Find where the given text appears and provide that cell's center as [X, Y] coordinate. 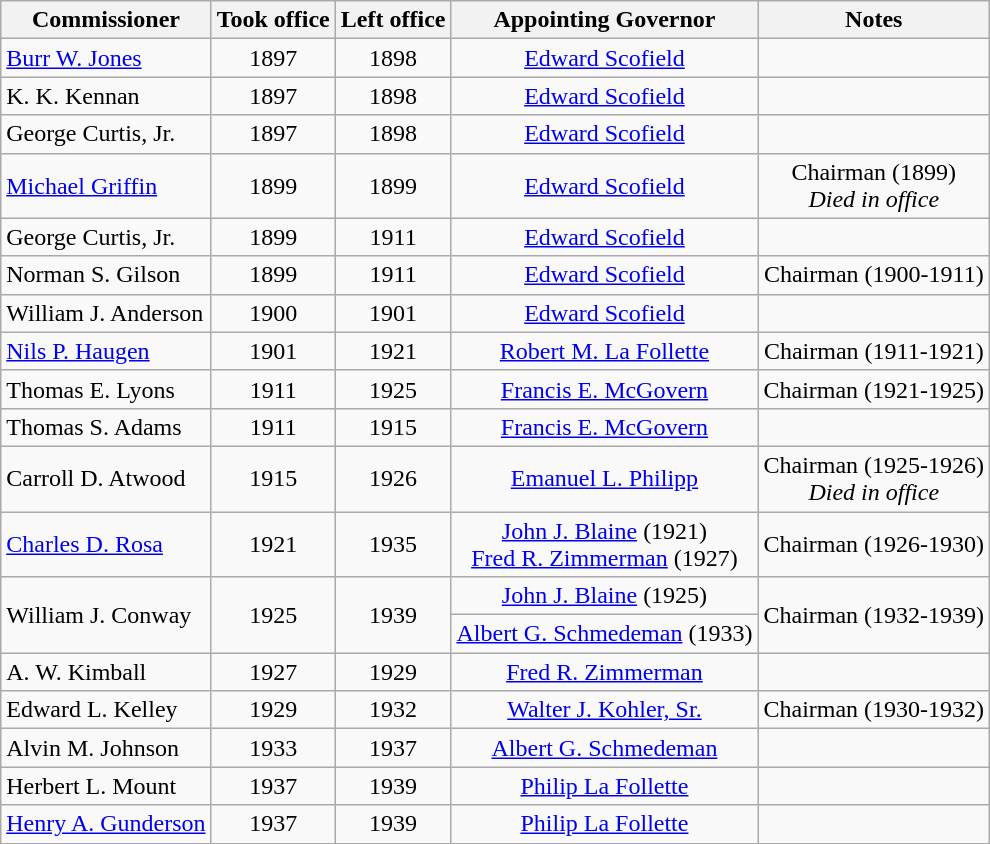
A. W. Kimball [106, 672]
Walter J. Kohler, Sr. [604, 710]
Commissioner [106, 20]
Charles D. Rosa [106, 544]
Robert M. La Follette [604, 351]
John J. Blaine (1925) [604, 596]
Albert G. Schmedeman [604, 748]
Burr W. Jones [106, 58]
Chairman (1925-1926)Died in office [874, 478]
William J. Anderson [106, 313]
Chairman (1930-1932) [874, 710]
Notes [874, 20]
1927 [273, 672]
Left office [393, 20]
Michael Griffin [106, 186]
Norman S. Gilson [106, 275]
Chairman (1899)Died in office [874, 186]
Albert G. Schmedeman (1933) [604, 634]
Herbert L. Mount [106, 786]
Henry A. Gunderson [106, 824]
Chairman (1926-1930) [874, 544]
Alvin M. Johnson [106, 748]
Emanuel L. Philipp [604, 478]
K. K. Kennan [106, 96]
Chairman (1900-1911) [874, 275]
1926 [393, 478]
Chairman (1921-1925) [874, 389]
Nils P. Haugen [106, 351]
Thomas S. Adams [106, 427]
Carroll D. Atwood [106, 478]
1932 [393, 710]
1935 [393, 544]
Chairman (1932-1939) [874, 615]
William J. Conway [106, 615]
Appointing Governor [604, 20]
1900 [273, 313]
Thomas E. Lyons [106, 389]
Fred R. Zimmerman [604, 672]
1933 [273, 748]
Took office [273, 20]
Chairman (1911-1921) [874, 351]
Edward L. Kelley [106, 710]
John J. Blaine (1921)Fred R. Zimmerman (1927) [604, 544]
